Extract the (x, y) coordinate from the center of the cell holding the provided text.  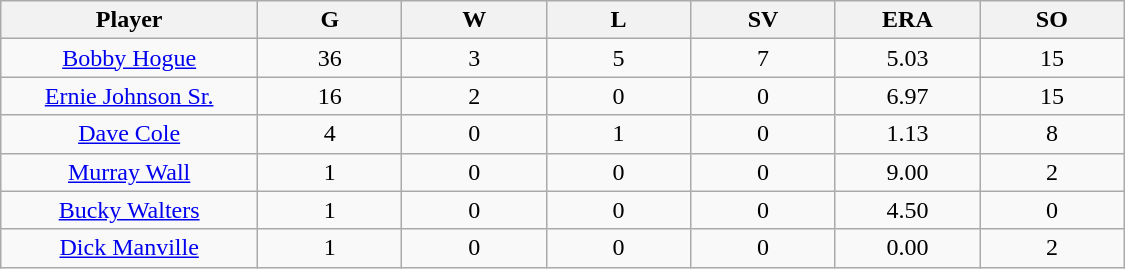
Dave Cole (130, 134)
Ernie Johnson Sr. (130, 96)
W (474, 20)
Bucky Walters (130, 210)
4.50 (907, 210)
5.03 (907, 58)
6.97 (907, 96)
L (618, 20)
G (330, 20)
Murray Wall (130, 172)
4 (330, 134)
1.13 (907, 134)
3 (474, 58)
Bobby Hogue (130, 58)
ERA (907, 20)
5 (618, 58)
9.00 (907, 172)
SV (763, 20)
Player (130, 20)
Dick Manville (130, 248)
16 (330, 96)
36 (330, 58)
8 (1052, 134)
SO (1052, 20)
7 (763, 58)
0.00 (907, 248)
